Provide the (X, Y) coordinate of the cell's center where the given text is located.  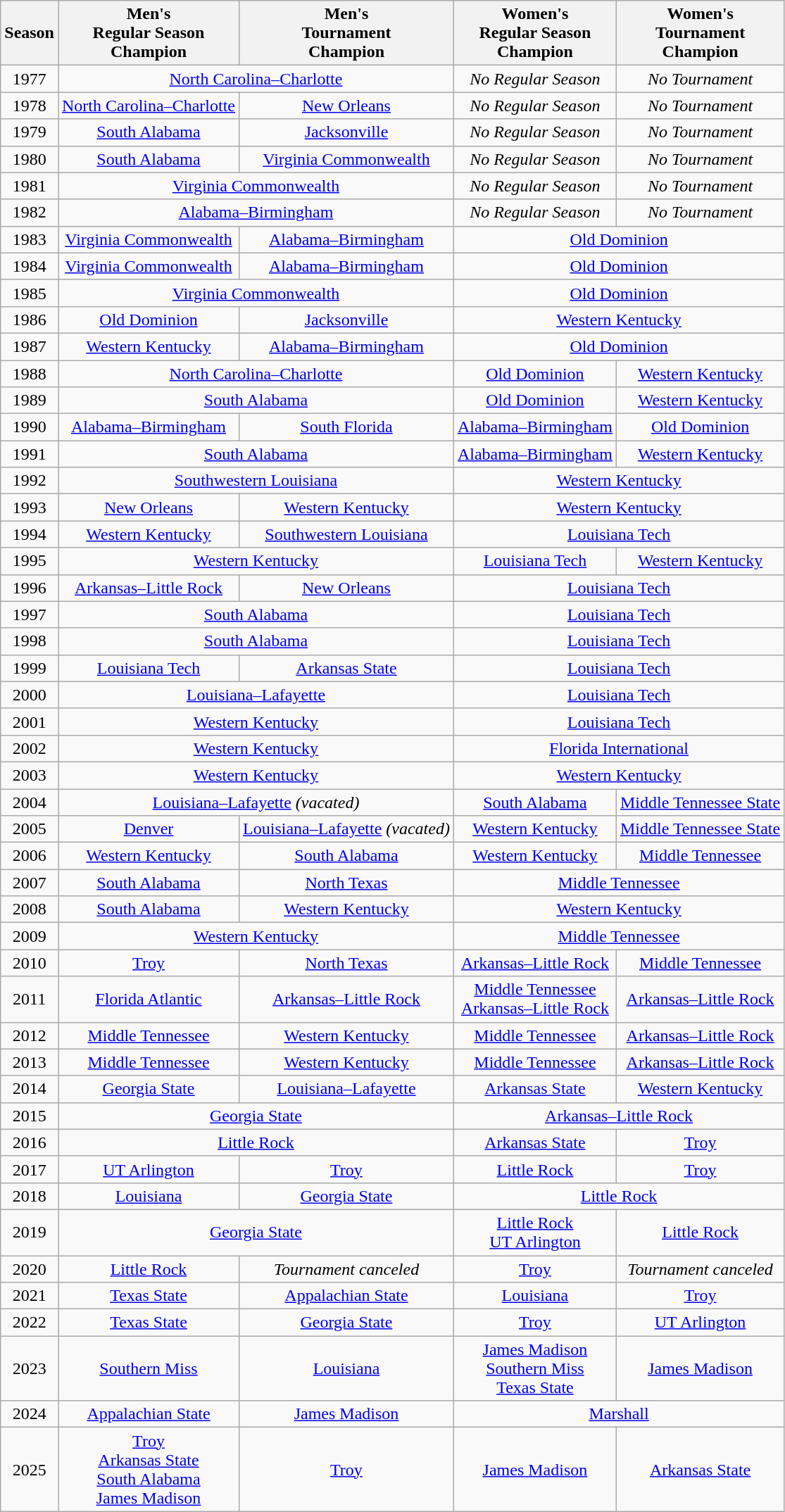
1990 (30, 427)
1986 (30, 320)
2006 (30, 856)
1989 (30, 401)
1978 (30, 106)
Denver (148, 829)
1981 (30, 186)
South Florida (346, 427)
Southern Miss (148, 1368)
2009 (30, 936)
2021 (30, 1296)
Men'sTournamentChampion (346, 33)
2020 (30, 1269)
1985 (30, 293)
TroyArkansas StateSouth AlabamaJames Madison (148, 1470)
2018 (30, 1196)
1997 (30, 615)
Little RockUT Arlington (535, 1232)
1979 (30, 132)
1998 (30, 641)
1988 (30, 374)
Marshall (618, 1414)
1984 (30, 266)
2012 (30, 1035)
1993 (30, 508)
1996 (30, 588)
1994 (30, 534)
1987 (30, 346)
Season (30, 33)
2022 (30, 1323)
1977 (30, 79)
James MadisonSouthern MissTexas State (535, 1368)
2024 (30, 1414)
2007 (30, 883)
1983 (30, 239)
2010 (30, 963)
2005 (30, 829)
1995 (30, 561)
2004 (30, 802)
2019 (30, 1232)
2011 (30, 1000)
2025 (30, 1470)
Florida International (618, 748)
2023 (30, 1368)
2016 (30, 1142)
2001 (30, 722)
1980 (30, 159)
2014 (30, 1089)
2015 (30, 1116)
2013 (30, 1062)
Women'sTournamentChampion (700, 33)
2008 (30, 909)
Men'sRegular SeasonChampion (148, 33)
Women'sRegular SeasonChampion (535, 33)
1982 (30, 213)
2000 (30, 695)
1991 (30, 454)
Middle TennesseeArkansas–Little Rock (535, 1000)
2017 (30, 1169)
Florida Atlantic (148, 1000)
2003 (30, 775)
1999 (30, 668)
1992 (30, 481)
2002 (30, 748)
